For the text-containing cell, return its midpoint in (x, y) coordinate format. 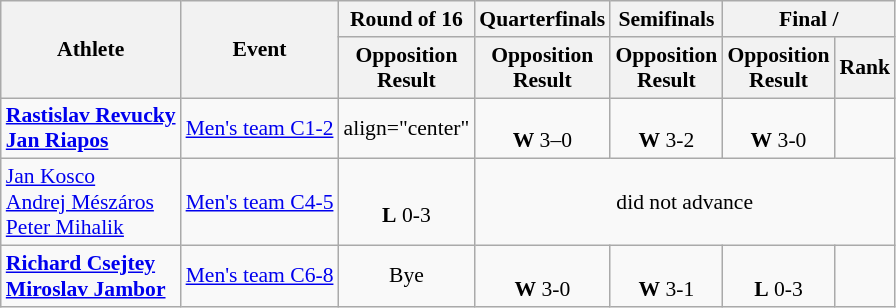
Jan Kosco Andrej Mészáros Peter Mihalik (91, 202)
did not advance (684, 202)
W 3–0 (542, 128)
Richard Csejtey Miroslav Jambor (91, 276)
Rastislav Revucky Jan Riapos (91, 128)
align="center" (406, 128)
W 3-1 (666, 276)
Quarterfinals (542, 19)
Event (260, 50)
Semifinals (666, 19)
Rank (866, 68)
W 3-2 (666, 128)
Athlete (91, 50)
Men's team C4-5 (260, 202)
Final / (808, 19)
Men's team C6-8 (260, 276)
Bye (406, 276)
Men's team C1-2 (260, 128)
Round of 16 (406, 19)
